Return [X, Y] of the center of cell containing provided text 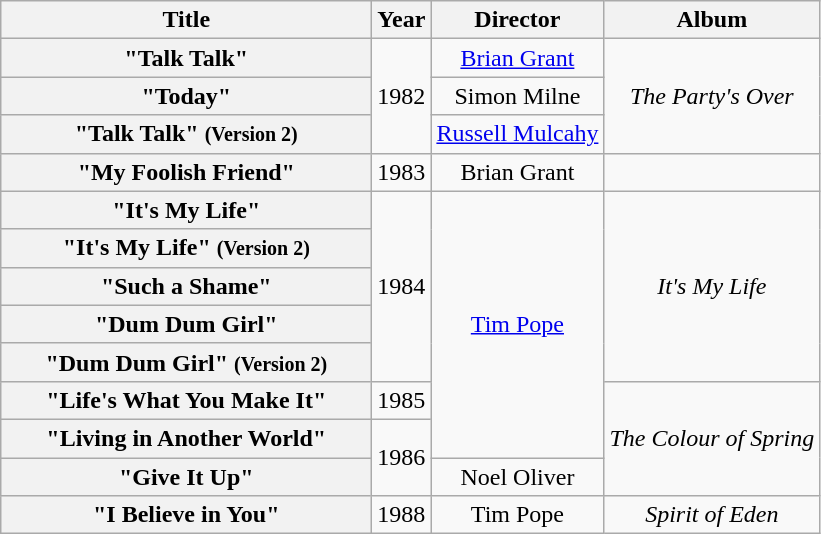
The Colour of Spring [712, 438]
"Talk Talk" (Version 2) [186, 134]
Year [402, 20]
Album [712, 20]
1982 [402, 96]
1983 [402, 172]
"Talk Talk" [186, 58]
"My Foolish Friend" [186, 172]
"Living in Another World" [186, 438]
"Today" [186, 96]
1988 [402, 515]
Simon Milne [518, 96]
"Life's What You Make It" [186, 400]
1986 [402, 457]
The Party's Over [712, 96]
"Give It Up" [186, 477]
"Dum Dum Girl" (Version 2) [186, 362]
Russell Mulcahy [518, 134]
Noel Oliver [518, 477]
"Such a Shame" [186, 286]
Director [518, 20]
Spirit of Eden [712, 515]
1984 [402, 286]
"It's My Life" (Version 2) [186, 248]
"It's My Life" [186, 210]
1985 [402, 400]
Title [186, 20]
It's My Life [712, 286]
"Dum Dum Girl" [186, 324]
"I Believe in You" [186, 515]
